Provide the [X, Y] coordinate of the cell's center where the given text is located.  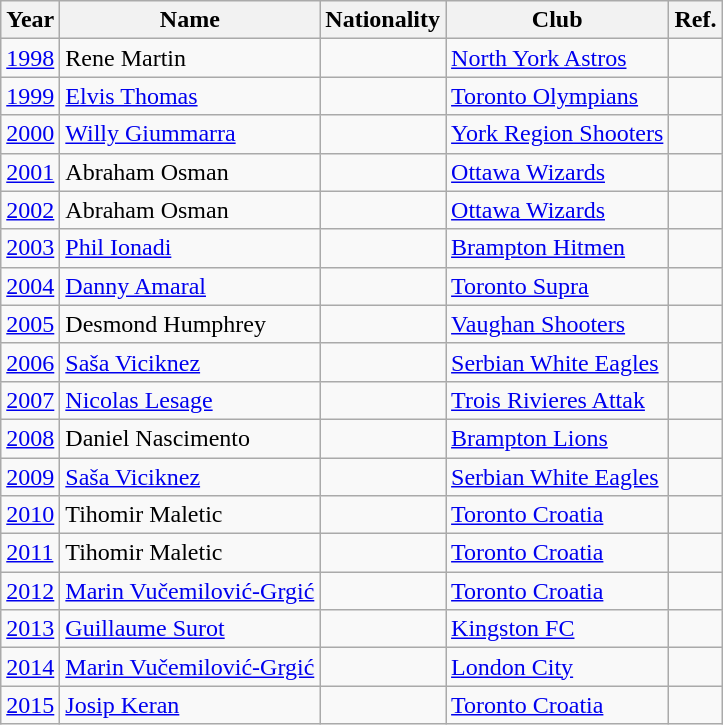
Rene Martin [190, 58]
2006 [30, 362]
2013 [30, 629]
2005 [30, 324]
2001 [30, 172]
2002 [30, 210]
Vaughan Shooters [558, 324]
Nicolas Lesage [190, 400]
Toronto Olympians [558, 96]
1998 [30, 58]
London City [558, 667]
2009 [30, 477]
North York Astros [558, 58]
Kingston FC [558, 629]
2004 [30, 286]
Trois Rivieres Attak [558, 400]
Toronto Supra [558, 286]
Guillaume Surot [190, 629]
Brampton Hitmen [558, 248]
Nationality [383, 20]
2007 [30, 400]
Name [190, 20]
Daniel Nascimento [190, 438]
2014 [30, 667]
2012 [30, 591]
2003 [30, 248]
Elvis Thomas [190, 96]
1999 [30, 96]
2000 [30, 134]
Club [558, 20]
Phil Ionadi [190, 248]
Year [30, 20]
Josip Keran [190, 705]
Brampton Lions [558, 438]
2015 [30, 705]
Danny Amaral [190, 286]
2008 [30, 438]
Willy Giummarra [190, 134]
Ref. [696, 20]
2010 [30, 515]
York Region Shooters [558, 134]
Desmond Humphrey [190, 324]
2011 [30, 553]
